Return the [x, y] coordinate for the center point of the cell that contains the specified text.  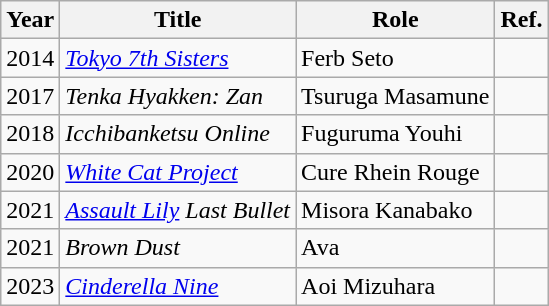
2020 [30, 172]
2018 [30, 134]
Tokyo 7th Sisters [178, 58]
Cinderella Nine [178, 286]
Tenka Hyakken: Zan [178, 96]
Misora Kanabako [396, 210]
White Cat Project [178, 172]
Icchibanketsu Online [178, 134]
Ava [396, 248]
2014 [30, 58]
Title [178, 20]
Year [30, 20]
Ref. [522, 20]
Fuguruma Youhi [396, 134]
Cure Rhein Rouge [396, 172]
2023 [30, 286]
2017 [30, 96]
Role [396, 20]
Assault Lily Last Bullet [178, 210]
Ferb Seto [396, 58]
Tsuruga Masamune [396, 96]
Aoi Mizuhara [396, 286]
Brown Dust [178, 248]
